Provide the [x, y] coordinate of the cell's center where the given text is located.  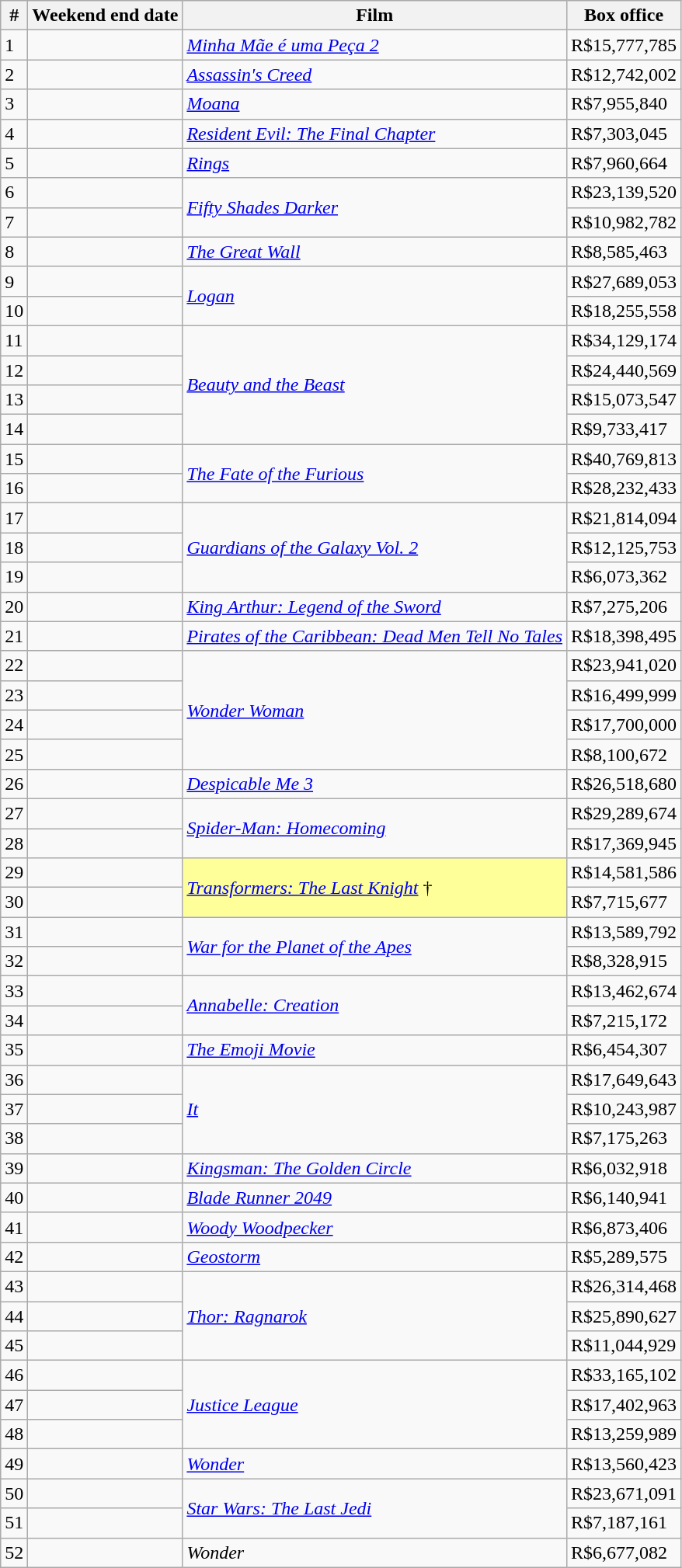
The Emoji Movie [374, 1050]
49 [14, 1464]
R$5,289,575 [625, 1257]
Justice League [374, 1405]
Rings [374, 163]
R$6,073,362 [625, 577]
Film [374, 16]
25 [14, 754]
33 [14, 991]
29 [14, 873]
R$17,649,643 [625, 1080]
4 [14, 134]
R$7,955,840 [625, 104]
R$8,585,463 [625, 252]
Weekend end date [106, 16]
19 [14, 577]
Transformers: The Last Knight † [374, 888]
R$7,187,161 [625, 1523]
34 [14, 1020]
King Arthur: Legend of the Sword [374, 607]
R$6,140,941 [625, 1198]
R$7,303,045 [625, 134]
26 [14, 784]
R$26,518,680 [625, 784]
R$29,289,674 [625, 813]
R$13,259,989 [625, 1434]
30 [14, 902]
9 [14, 281]
R$15,777,785 [625, 45]
Guardians of the Galaxy Vol. 2 [374, 548]
R$26,314,468 [625, 1286]
40 [14, 1198]
R$18,398,495 [625, 636]
Spider-Man: Homecoming [374, 828]
10 [14, 311]
52 [14, 1552]
R$7,960,664 [625, 163]
11 [14, 340]
Despicable Me 3 [374, 784]
17 [14, 518]
War for the Planet of the Apes [374, 947]
22 [14, 666]
R$8,100,672 [625, 754]
27 [14, 813]
45 [14, 1346]
13 [14, 400]
R$13,462,674 [625, 991]
32 [14, 961]
R$18,255,558 [625, 311]
Thor: Ragnarok [374, 1316]
5 [14, 163]
R$14,581,586 [625, 873]
R$23,671,091 [625, 1493]
50 [14, 1493]
2 [14, 75]
R$17,700,000 [625, 725]
Kingsman: The Golden Circle [374, 1168]
R$24,440,569 [625, 370]
R$40,769,813 [625, 459]
42 [14, 1257]
It [374, 1109]
The Fate of the Furious [374, 474]
R$6,677,082 [625, 1552]
Blade Runner 2049 [374, 1198]
R$21,814,094 [625, 518]
Star Wars: The Last Jedi [374, 1508]
R$17,402,963 [625, 1405]
51 [14, 1523]
20 [14, 607]
23 [14, 695]
43 [14, 1286]
7 [14, 222]
Minha Mãe é uma Peça 2 [374, 45]
47 [14, 1405]
24 [14, 725]
28 [14, 843]
1 [14, 45]
Geostorm [374, 1257]
8 [14, 252]
The Great Wall [374, 252]
36 [14, 1080]
R$27,689,053 [625, 281]
Pirates of the Caribbean: Dead Men Tell No Tales [374, 636]
R$7,275,206 [625, 607]
44 [14, 1316]
R$34,129,174 [625, 340]
R$12,125,753 [625, 548]
R$16,499,999 [625, 695]
R$10,982,782 [625, 222]
Resident Evil: The Final Chapter [374, 134]
R$23,941,020 [625, 666]
R$13,560,423 [625, 1464]
R$17,369,945 [625, 843]
Box office [625, 16]
3 [14, 104]
Logan [374, 296]
15 [14, 459]
R$7,215,172 [625, 1020]
Beauty and the Beast [374, 384]
R$6,873,406 [625, 1227]
14 [14, 429]
38 [14, 1139]
18 [14, 548]
R$7,715,677 [625, 902]
Moana [374, 104]
# [14, 16]
R$10,243,987 [625, 1109]
21 [14, 636]
R$25,890,627 [625, 1316]
31 [14, 932]
Wonder Woman [374, 710]
R$15,073,547 [625, 400]
R$9,733,417 [625, 429]
R$23,139,520 [625, 193]
R$33,165,102 [625, 1375]
6 [14, 193]
39 [14, 1168]
12 [14, 370]
R$6,032,918 [625, 1168]
Fifty Shades Darker [374, 207]
35 [14, 1050]
37 [14, 1109]
R$11,044,929 [625, 1346]
Woody Woodpecker [374, 1227]
R$28,232,433 [625, 488]
R$6,454,307 [625, 1050]
16 [14, 488]
Assassin's Creed [374, 75]
R$7,175,263 [625, 1139]
R$12,742,002 [625, 75]
R$13,589,792 [625, 932]
Annabelle: Creation [374, 1006]
41 [14, 1227]
48 [14, 1434]
46 [14, 1375]
R$8,328,915 [625, 961]
